Output the [X, Y] coordinate of the center of the cell containing the given text.  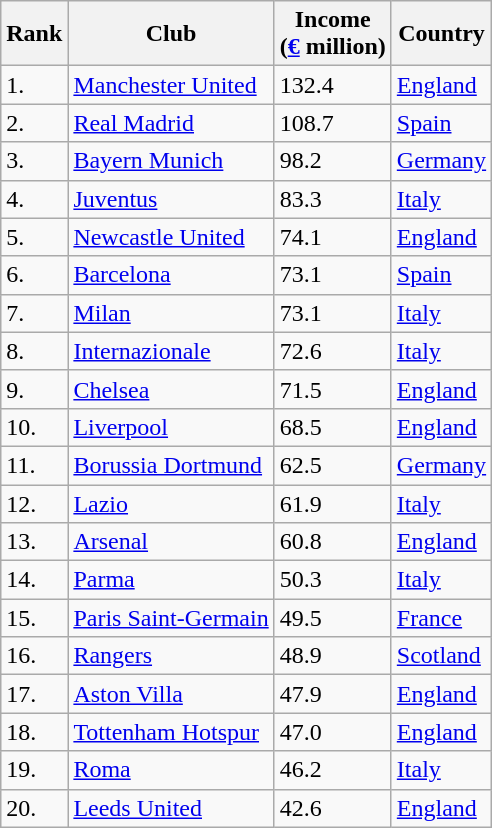
Tottenham Hotspur [171, 732]
Barcelona [171, 275]
Rangers [171, 656]
Aston Villa [171, 694]
10. [34, 427]
47.9 [332, 694]
2. [34, 123]
Lazio [171, 503]
49.5 [332, 618]
Chelsea [171, 389]
83.3 [332, 199]
61.9 [332, 503]
14. [34, 580]
71.5 [332, 389]
11. [34, 465]
5. [34, 237]
Scotland [441, 656]
132.4 [332, 85]
19. [34, 770]
Paris Saint-Germain [171, 618]
Borussia Dortmund [171, 465]
16. [34, 656]
13. [34, 542]
60.8 [332, 542]
74.1 [332, 237]
3. [34, 161]
Manchester United [171, 85]
68.5 [332, 427]
48.9 [332, 656]
Milan [171, 313]
Arsenal [171, 542]
46.2 [332, 770]
6. [34, 275]
7. [34, 313]
1. [34, 85]
Juventus [171, 199]
France [441, 618]
98.2 [332, 161]
Bayern Munich [171, 161]
Liverpool [171, 427]
12. [34, 503]
Parma [171, 580]
108.7 [332, 123]
Rank [34, 34]
42.6 [332, 808]
Club [171, 34]
Real Madrid [171, 123]
47.0 [332, 732]
17. [34, 694]
Internazionale [171, 351]
Roma [171, 770]
15. [34, 618]
18. [34, 732]
Newcastle United [171, 237]
Leeds United [171, 808]
9. [34, 389]
50.3 [332, 580]
72.6 [332, 351]
4. [34, 199]
8. [34, 351]
Income (€ million) [332, 34]
Country [441, 34]
20. [34, 808]
62.5 [332, 465]
